From the cell containing the given text, extract its center point as [x, y] coordinate. 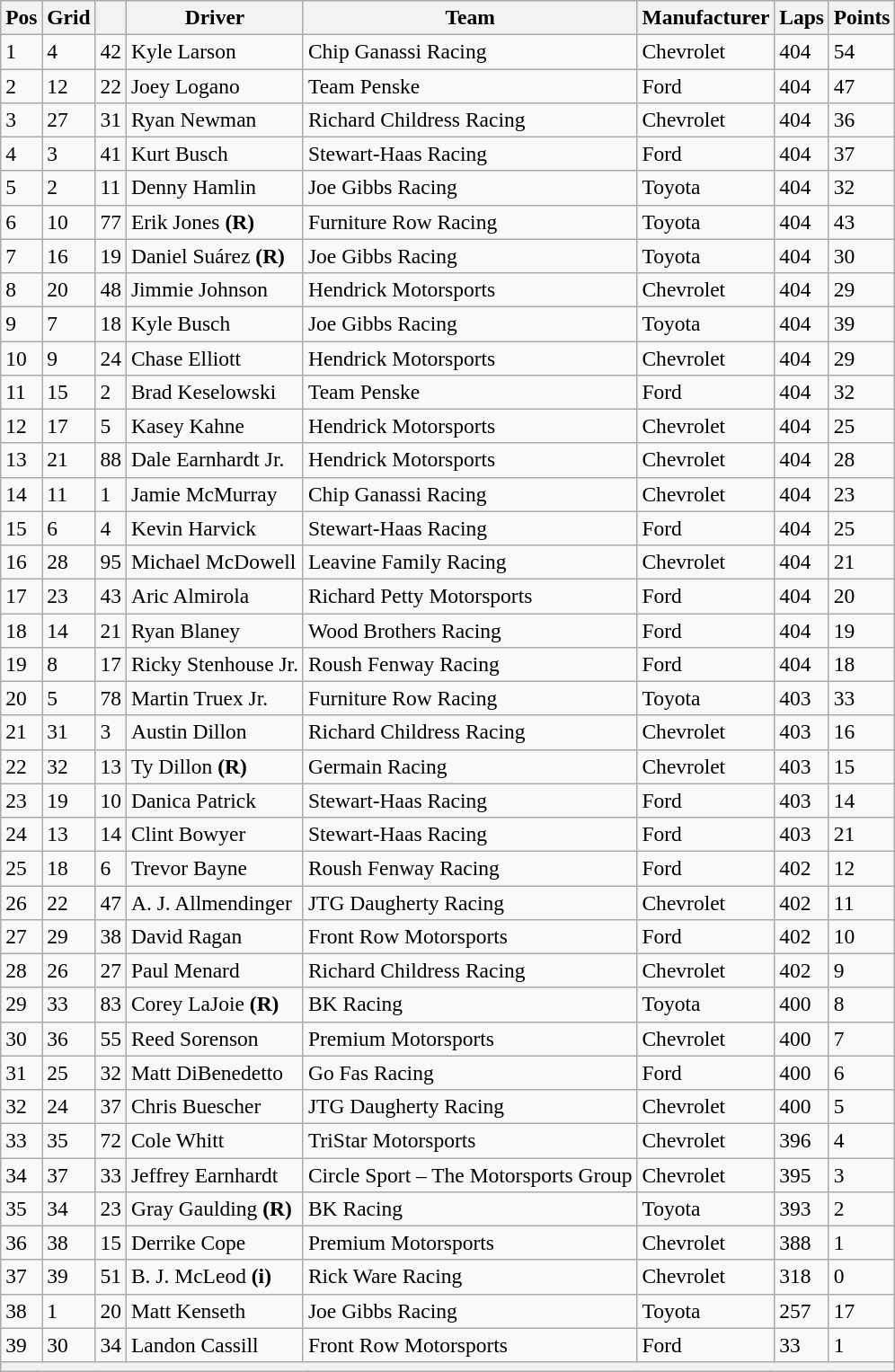
Go Fas Racing [470, 1073]
Germain Racing [470, 766]
Reed Sorenson [214, 1039]
Matt Kenseth [214, 1311]
Martin Truex Jr. [214, 698]
Daniel Suárez (R) [214, 256]
Rick Ware Racing [470, 1277]
Corey LaJoie (R) [214, 1005]
Chase Elliott [214, 358]
Derrike Cope [214, 1243]
Leavine Family Racing [470, 562]
TriStar Motorsports [470, 1140]
Joey Logano [214, 85]
Trevor Bayne [214, 868]
Laps [802, 17]
Paul Menard [214, 970]
Austin Dillon [214, 732]
Kasey Kahne [214, 426]
41 [111, 154]
78 [111, 698]
David Ragan [214, 936]
Clint Bowyer [214, 834]
395 [802, 1174]
Matt DiBenedetto [214, 1073]
51 [111, 1277]
Kevin Harvick [214, 528]
Driver [214, 17]
Wood Brothers Racing [470, 630]
Kyle Larson [214, 51]
B. J. McLeod (i) [214, 1277]
Grid [68, 17]
95 [111, 562]
Danica Patrick [214, 801]
Team [470, 17]
Richard Petty Motorsports [470, 596]
54 [862, 51]
393 [802, 1208]
Ryan Blaney [214, 630]
Kurt Busch [214, 154]
88 [111, 460]
Gray Gaulding (R) [214, 1208]
Circle Sport – The Motorsports Group [470, 1174]
83 [111, 1005]
0 [862, 1277]
Ty Dillon (R) [214, 766]
72 [111, 1140]
Landon Cassill [214, 1345]
48 [111, 289]
318 [802, 1277]
Jamie McMurray [214, 494]
Ryan Newman [214, 119]
396 [802, 1140]
Ricky Stenhouse Jr. [214, 664]
Points [862, 17]
388 [802, 1243]
77 [111, 222]
Jeffrey Earnhardt [214, 1174]
Jimmie Johnson [214, 289]
Dale Earnhardt Jr. [214, 460]
257 [802, 1311]
Aric Almirola [214, 596]
Michael McDowell [214, 562]
Brad Keselowski [214, 392]
Manufacturer [706, 17]
Kyle Busch [214, 323]
A. J. Allmendinger [214, 902]
55 [111, 1039]
Erik Jones (R) [214, 222]
Chris Buescher [214, 1106]
Denny Hamlin [214, 188]
Pos [22, 17]
42 [111, 51]
Cole Whitt [214, 1140]
